Find where the given text appears and provide that cell's center as [X, Y] coordinate. 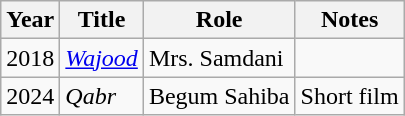
2018 [30, 58]
Mrs. Samdani [219, 58]
Year [30, 20]
Short film [350, 96]
Wajood [102, 58]
2024 [30, 96]
Role [219, 20]
Begum Sahiba [219, 96]
Qabr [102, 96]
Notes [350, 20]
Title [102, 20]
